Extract the [x, y] coordinate from the center of the cell holding the provided text.  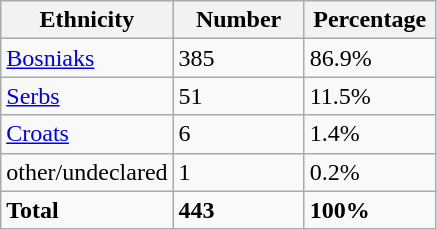
Serbs [87, 96]
Croats [87, 134]
Number [238, 20]
Bosniaks [87, 58]
0.2% [370, 172]
11.5% [370, 96]
Ethnicity [87, 20]
Total [87, 210]
6 [238, 134]
1 [238, 172]
100% [370, 210]
443 [238, 210]
51 [238, 96]
other/undeclared [87, 172]
86.9% [370, 58]
1.4% [370, 134]
385 [238, 58]
Percentage [370, 20]
